Output the (x, y) coordinate of the center of the cell containing the given text.  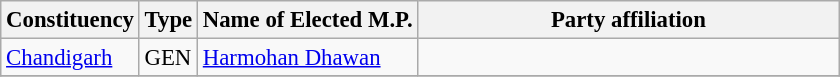
GEN (168, 58)
Chandigarh (70, 58)
Constituency (70, 20)
Harmohan Dhawan (307, 58)
Type (168, 20)
Name of Elected M.P. (307, 20)
Party affiliation (628, 20)
